Extract the (X, Y) coordinate from the center of the cell holding the provided text.  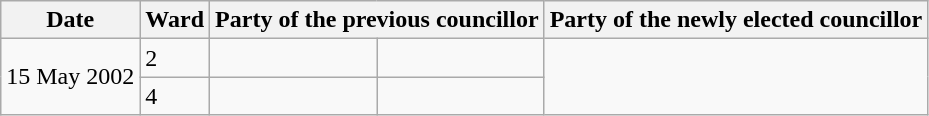
Party of the previous councillor (378, 20)
15 May 2002 (70, 77)
Ward (175, 20)
2 (175, 58)
Date (70, 20)
Party of the newly elected councillor (736, 20)
4 (175, 96)
